Locate the cell with the specified text and output its (X, Y) center coordinate. 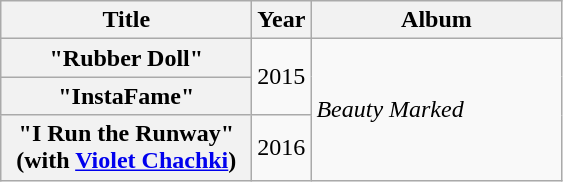
2016 (282, 148)
Beauty Marked (436, 110)
2015 (282, 77)
"Rubber Doll" (126, 58)
Year (282, 20)
"InstaFame" (126, 96)
"I Run the Runway"(with Violet Chachki) (126, 148)
Title (126, 20)
Album (436, 20)
